Determine the (X, Y) coordinate at the center of the cell enclosing the given text.  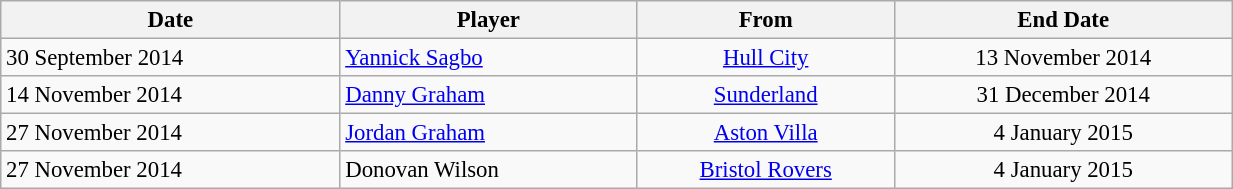
End Date (1064, 20)
Bristol Rovers (766, 170)
Jordan Graham (488, 133)
Danny Graham (488, 95)
Player (488, 20)
Date (170, 20)
30 September 2014 (170, 58)
13 November 2014 (1064, 58)
Donovan Wilson (488, 170)
31 December 2014 (1064, 95)
Yannick Sagbo (488, 58)
Aston Villa (766, 133)
14 November 2014 (170, 95)
From (766, 20)
Hull City (766, 58)
Sunderland (766, 95)
